From the cell containing the given text, extract its center point as [x, y] coordinate. 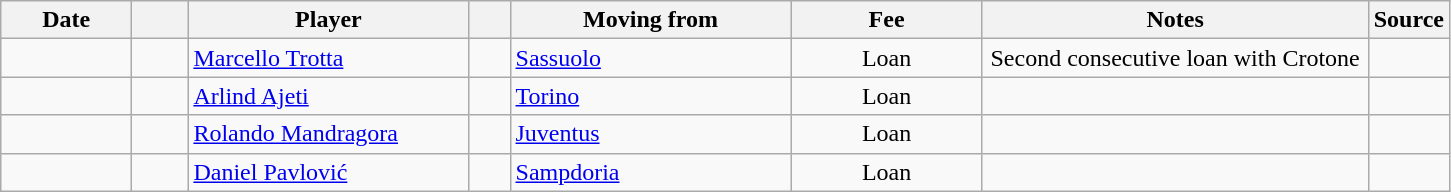
Date [66, 20]
Source [1408, 20]
Sampdoria [650, 172]
Sassuolo [650, 58]
Arlind Ajeti [328, 96]
Notes [1175, 20]
Player [328, 20]
Moving from [650, 20]
Daniel Pavlović [328, 172]
Second consecutive loan with Crotone [1175, 58]
Juventus [650, 134]
Marcello Trotta [328, 58]
Fee [886, 20]
Torino [650, 96]
Rolando Mandragora [328, 134]
